Locate the cell with the specified text and output its (X, Y) center coordinate. 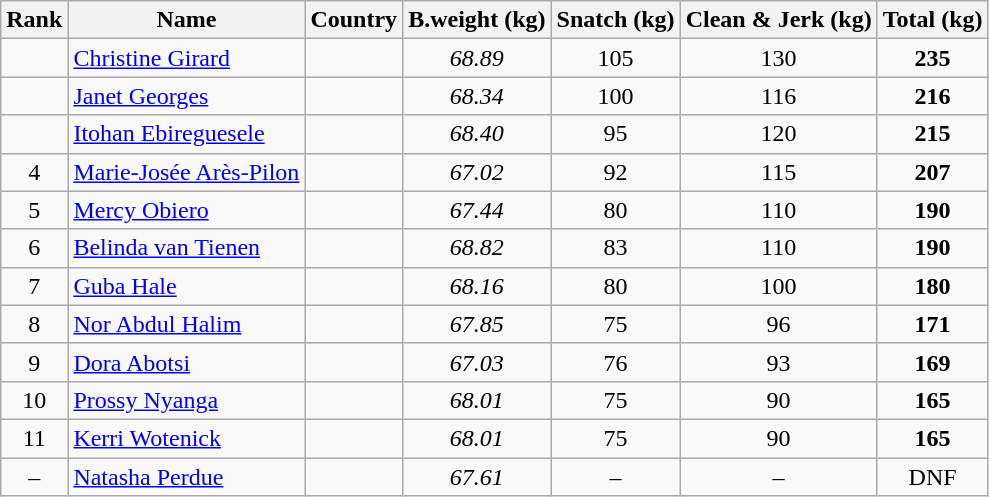
95 (616, 134)
67.02 (477, 172)
Rank (34, 20)
Mercy Obiero (186, 210)
7 (34, 286)
92 (616, 172)
Dora Abotsi (186, 362)
Snatch (kg) (616, 20)
216 (932, 96)
4 (34, 172)
Name (186, 20)
Nor Abdul Halim (186, 324)
Clean & Jerk (kg) (778, 20)
Guba Hale (186, 286)
68.34 (477, 96)
120 (778, 134)
9 (34, 362)
96 (778, 324)
180 (932, 286)
DNF (932, 477)
93 (778, 362)
115 (778, 172)
68.16 (477, 286)
171 (932, 324)
11 (34, 438)
68.40 (477, 134)
68.82 (477, 248)
207 (932, 172)
116 (778, 96)
169 (932, 362)
68.89 (477, 58)
6 (34, 248)
67.61 (477, 477)
Itohan Ebireguesele (186, 134)
67.03 (477, 362)
83 (616, 248)
10 (34, 400)
215 (932, 134)
B.weight (kg) (477, 20)
67.85 (477, 324)
Janet Georges (186, 96)
Marie-Josée Arès-Pilon (186, 172)
Natasha Perdue (186, 477)
76 (616, 362)
105 (616, 58)
8 (34, 324)
Total (kg) (932, 20)
67.44 (477, 210)
235 (932, 58)
Country (354, 20)
Belinda van Tienen (186, 248)
Kerri Wotenick (186, 438)
Prossy Nyanga (186, 400)
130 (778, 58)
Christine Girard (186, 58)
5 (34, 210)
